Locate the cell with the specified text and output its [X, Y] center coordinate. 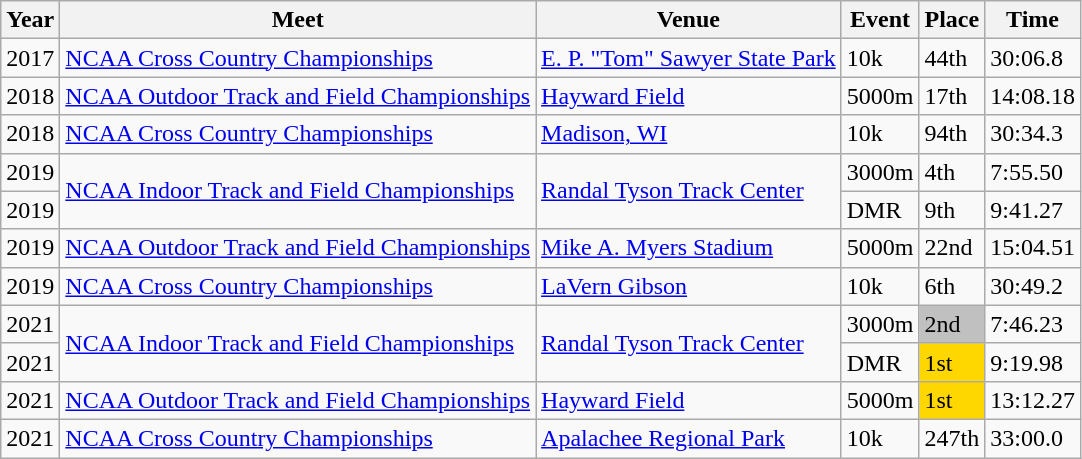
14:08.18 [1033, 96]
2017 [30, 58]
44th [952, 58]
17th [952, 96]
94th [952, 134]
Venue [689, 20]
13:12.27 [1033, 400]
7:46.23 [1033, 324]
30:34.3 [1033, 134]
9:41.27 [1033, 210]
9:19.98 [1033, 362]
E. P. "Tom" Sawyer State Park [689, 58]
6th [952, 286]
Mike A. Myers Stadium [689, 248]
Place [952, 20]
Year [30, 20]
30:06.8 [1033, 58]
9th [952, 210]
30:49.2 [1033, 286]
22nd [952, 248]
Time [1033, 20]
LaVern Gibson [689, 286]
Madison, WI [689, 134]
2nd [952, 324]
Meet [298, 20]
7:55.50 [1033, 172]
4th [952, 172]
15:04.51 [1033, 248]
Apalachee Regional Park [689, 438]
Event [880, 20]
33:00.0 [1033, 438]
247th [952, 438]
